Determine the [x, y] coordinate at the center of the cell enclosing the given text.  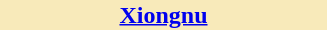
Xiongnu [164, 15]
